Detect which cell encompasses the target text, then output its (x, y) center coordinate. 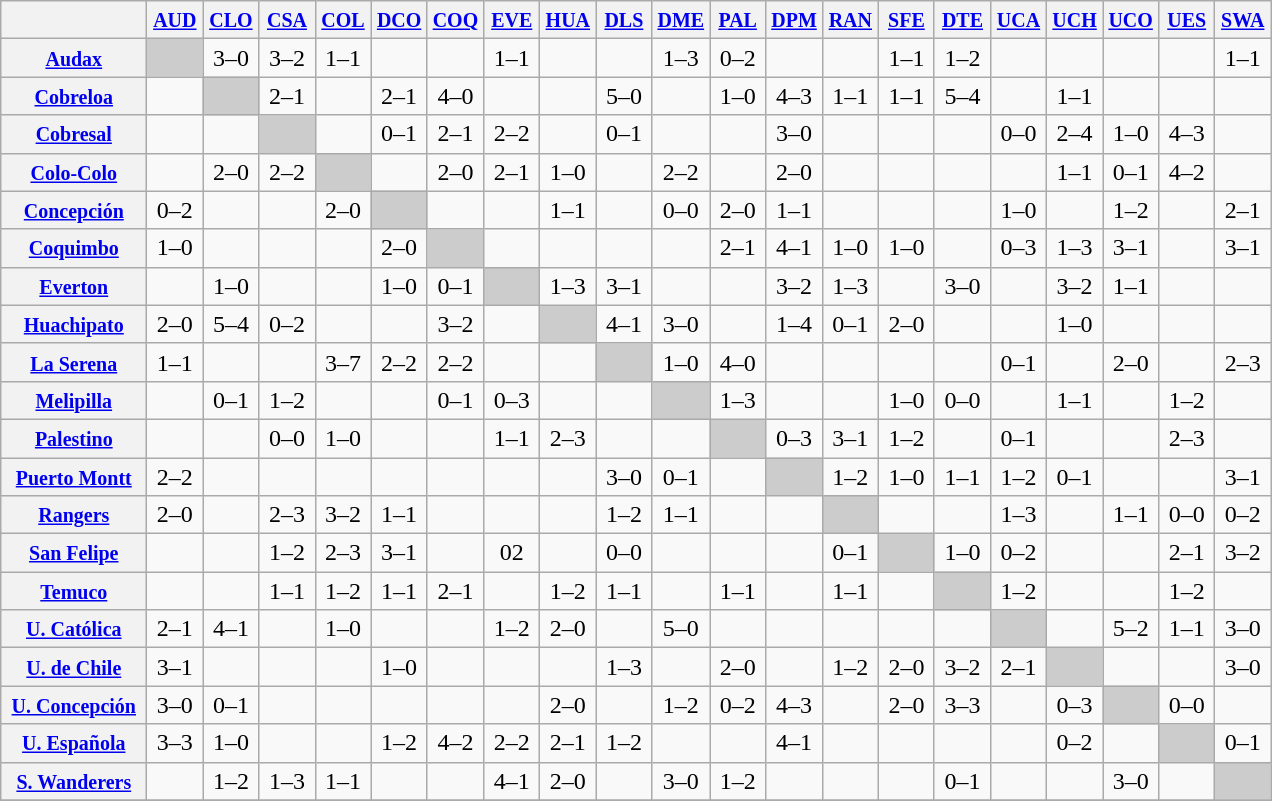
COQ (456, 20)
3–7 (343, 362)
UCO (1131, 20)
UES (1187, 20)
Coquimbo (74, 248)
DTE (962, 20)
Everton (74, 286)
U. Concepción (74, 705)
CSA (287, 20)
DPM (794, 20)
02 (512, 553)
U. Católica (74, 629)
COL (343, 20)
SFE (906, 20)
San Felipe (74, 553)
PAL (738, 20)
HUA (568, 20)
Temuco (74, 591)
DCO (399, 20)
U. Española (74, 743)
S. Wanderers (74, 781)
Puerto Montt (74, 477)
1–4 (794, 324)
U. de Chile (74, 667)
UCH (1075, 20)
Colo-Colo (74, 172)
La Serena (74, 362)
Rangers (74, 515)
Audax (74, 58)
AUD (175, 20)
2–4 (1075, 134)
Cobreloa (74, 96)
Cobresal (74, 134)
UCA (1018, 20)
5–2 (1131, 629)
Melipilla (74, 400)
DME (681, 20)
SWA (1243, 20)
EVE (512, 20)
CLO (231, 20)
Concepción (74, 210)
RAN (850, 20)
DLS (624, 20)
Huachipato (74, 324)
Palestino (74, 438)
